For the text-containing cell, return its midpoint in [X, Y] coordinate format. 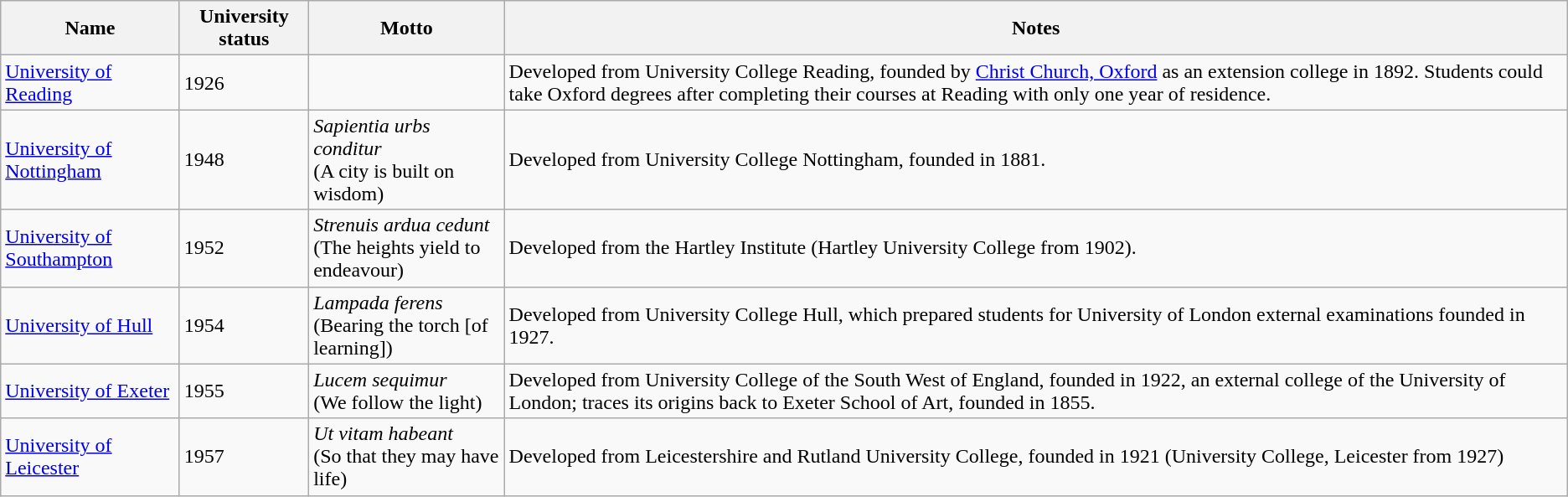
University of Reading [90, 82]
Lampada ferens(Bearing the torch [of learning]) [407, 325]
1955 [244, 391]
1954 [244, 325]
Developed from Leicestershire and Rutland University College, founded in 1921 (University College, Leicester from 1927) [1035, 457]
Name [90, 28]
1948 [244, 159]
University of Exeter [90, 391]
Lucem sequimur(We follow the light) [407, 391]
1957 [244, 457]
Notes [1035, 28]
Sapientia urbs conditur(A city is built on wisdom) [407, 159]
Strenuis ardua cedunt(The heights yield to endeavour) [407, 248]
University of Southampton [90, 248]
University status [244, 28]
1952 [244, 248]
1926 [244, 82]
Developed from the Hartley Institute (Hartley University College from 1902). [1035, 248]
Developed from University College Nottingham, founded in 1881. [1035, 159]
Motto [407, 28]
University of Leicester [90, 457]
Ut vitam habeant(So that they may have life) [407, 457]
Developed from University College Hull, which prepared students for University of London external examinations founded in 1927. [1035, 325]
University of Hull [90, 325]
University of Nottingham [90, 159]
